For the text-containing cell, return its midpoint in [x, y] coordinate format. 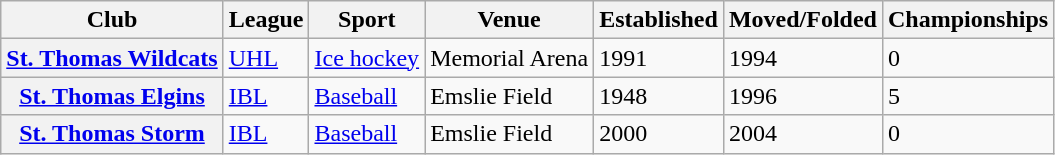
Moved/Folded [802, 20]
2004 [802, 134]
St. Thomas Elgins [112, 96]
1948 [659, 96]
Venue [510, 20]
St. Thomas Wildcats [112, 58]
St. Thomas Storm [112, 134]
2000 [659, 134]
5 [968, 96]
Sport [367, 20]
1996 [802, 96]
UHL [266, 58]
1994 [802, 58]
Ice hockey [367, 58]
League [266, 20]
Club [112, 20]
Championships [968, 20]
Established [659, 20]
1991 [659, 58]
Memorial Arena [510, 58]
